Scan for the cell matching the given text and deliver its [x, y] coordinate at center. 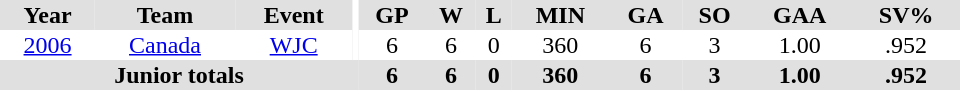
WJC [294, 45]
GP [392, 15]
GAA [800, 15]
SO [714, 15]
Year [48, 15]
Team [165, 15]
Junior totals [179, 75]
SV% [906, 15]
L [494, 15]
GA [646, 15]
Event [294, 15]
MIN [561, 15]
2006 [48, 45]
W [451, 15]
Canada [165, 45]
